Search for the cell housing the specified text and yield its (x, y) center coordinate. 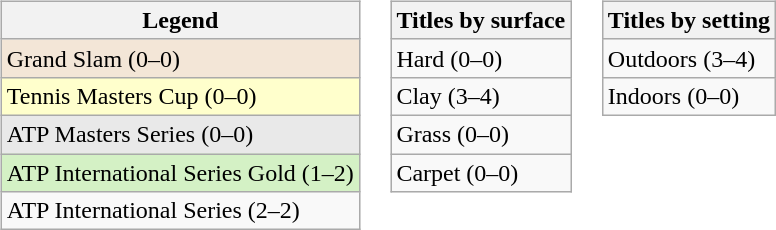
Legend (180, 20)
Titles by setting (688, 20)
ATP International Series Gold (1–2) (180, 173)
Clay (3–4) (481, 96)
ATP International Series (2–2) (180, 211)
Indoors (0–0) (688, 96)
ATP Masters Series (0–0) (180, 134)
Titles by surface (481, 20)
Outdoors (3–4) (688, 58)
Grass (0–0) (481, 134)
Grand Slam (0–0) (180, 58)
Carpet (0–0) (481, 173)
Tennis Masters Cup (0–0) (180, 96)
Hard (0–0) (481, 58)
